Extract the (x, y) coordinate from the center of the cell holding the provided text.  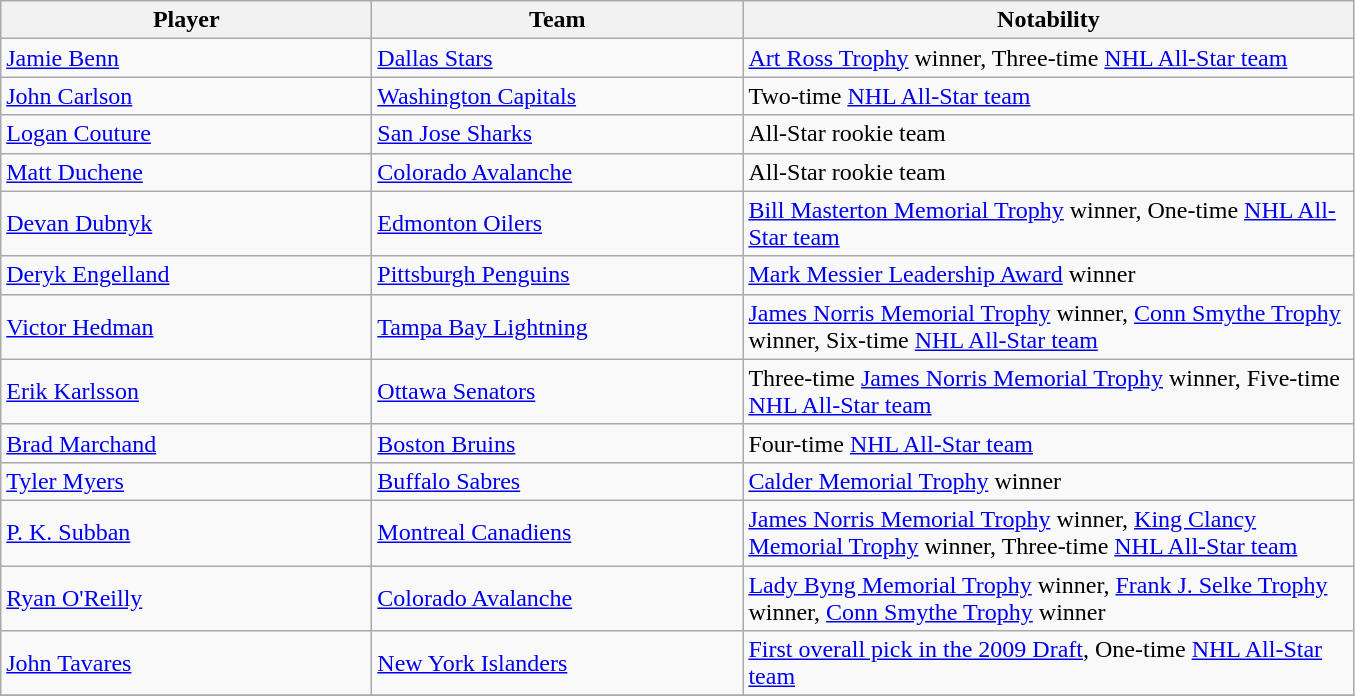
Victor Hedman (186, 326)
Lady Byng Memorial Trophy winner, Frank J. Selke Trophy winner, Conn Smythe Trophy winner (1048, 598)
Four-time NHL All-Star team (1048, 443)
John Carlson (186, 96)
Dallas Stars (558, 58)
Tampa Bay Lightning (558, 326)
Tyler Myers (186, 481)
Boston Bruins (558, 443)
Devan Dubnyk (186, 224)
Ryan O'Reilly (186, 598)
Ottawa Senators (558, 392)
Logan Couture (186, 134)
Jamie Benn (186, 58)
Washington Capitals (558, 96)
Matt Duchene (186, 172)
Player (186, 20)
Buffalo Sabres (558, 481)
Montreal Canadiens (558, 532)
New York Islanders (558, 664)
Edmonton Oilers (558, 224)
John Tavares (186, 664)
Art Ross Trophy winner, Three-time NHL All-Star team (1048, 58)
San Jose Sharks (558, 134)
Notability (1048, 20)
First overall pick in the 2009 Draft, One-time NHL All-Star team (1048, 664)
Calder Memorial Trophy winner (1048, 481)
Brad Marchand (186, 443)
Two-time NHL All-Star team (1048, 96)
James Norris Memorial Trophy winner, King Clancy Memorial Trophy winner, Three-time NHL All-Star team (1048, 532)
James Norris Memorial Trophy winner, Conn Smythe Trophy winner, Six-time NHL All-Star team (1048, 326)
Deryk Engelland (186, 275)
Pittsburgh Penguins (558, 275)
Team (558, 20)
Mark Messier Leadership Award winner (1048, 275)
Bill Masterton Memorial Trophy winner, One-time NHL All-Star team (1048, 224)
Erik Karlsson (186, 392)
P. K. Subban (186, 532)
Three-time James Norris Memorial Trophy winner, Five-time NHL All-Star team (1048, 392)
